Find where the given text appears and provide that cell's center as [X, Y] coordinate. 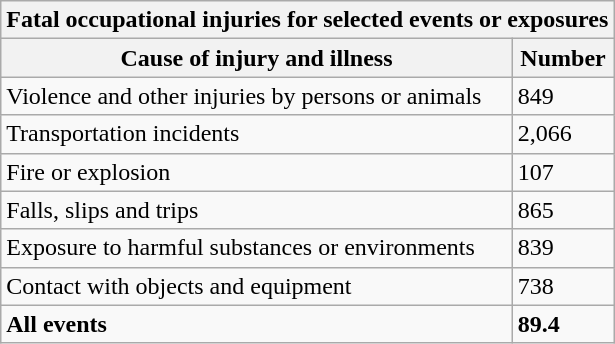
Fatal occupational injuries for selected events or exposures [308, 20]
Cause of injury and illness [257, 58]
Exposure to harmful substances or environments [257, 248]
Violence and other injuries by persons or animals [257, 96]
Number [562, 58]
2,066 [562, 134]
Contact with objects and equipment [257, 286]
849 [562, 96]
865 [562, 210]
738 [562, 286]
Transportation incidents [257, 134]
Fire or explosion [257, 172]
839 [562, 248]
All events [257, 324]
Falls, slips and trips [257, 210]
107 [562, 172]
89.4 [562, 324]
